From the cell containing the given text, extract its center point as [x, y] coordinate. 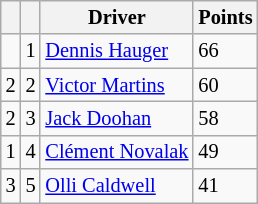
58 [225, 118]
4 [31, 152]
Clément Novalak [116, 152]
41 [225, 186]
Driver [116, 17]
Dennis Hauger [116, 51]
5 [31, 186]
Points [225, 17]
66 [225, 51]
60 [225, 85]
49 [225, 152]
Jack Doohan [116, 118]
Olli Caldwell [116, 186]
Victor Martins [116, 85]
